Locate the cell with the specified text and output its (x, y) center coordinate. 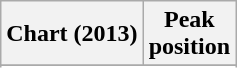
Chart (2013) (72, 34)
Peakposition (189, 34)
